Pinpoint the cell where the given text exists, returning its [x, y] midpoint coordinate. 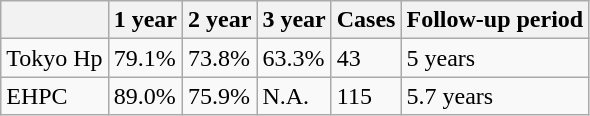
EHPC [54, 96]
5.7 years [495, 96]
5 years [495, 58]
Tokyo Hp [54, 58]
Cases [366, 20]
N.A. [294, 96]
Follow-up period [495, 20]
75.9% [220, 96]
1 year [145, 20]
115 [366, 96]
43 [366, 58]
63.3% [294, 58]
79.1% [145, 58]
2 year [220, 20]
73.8% [220, 58]
3 year [294, 20]
89.0% [145, 96]
